Find where the given text appears and provide that cell's center as (x, y) coordinate. 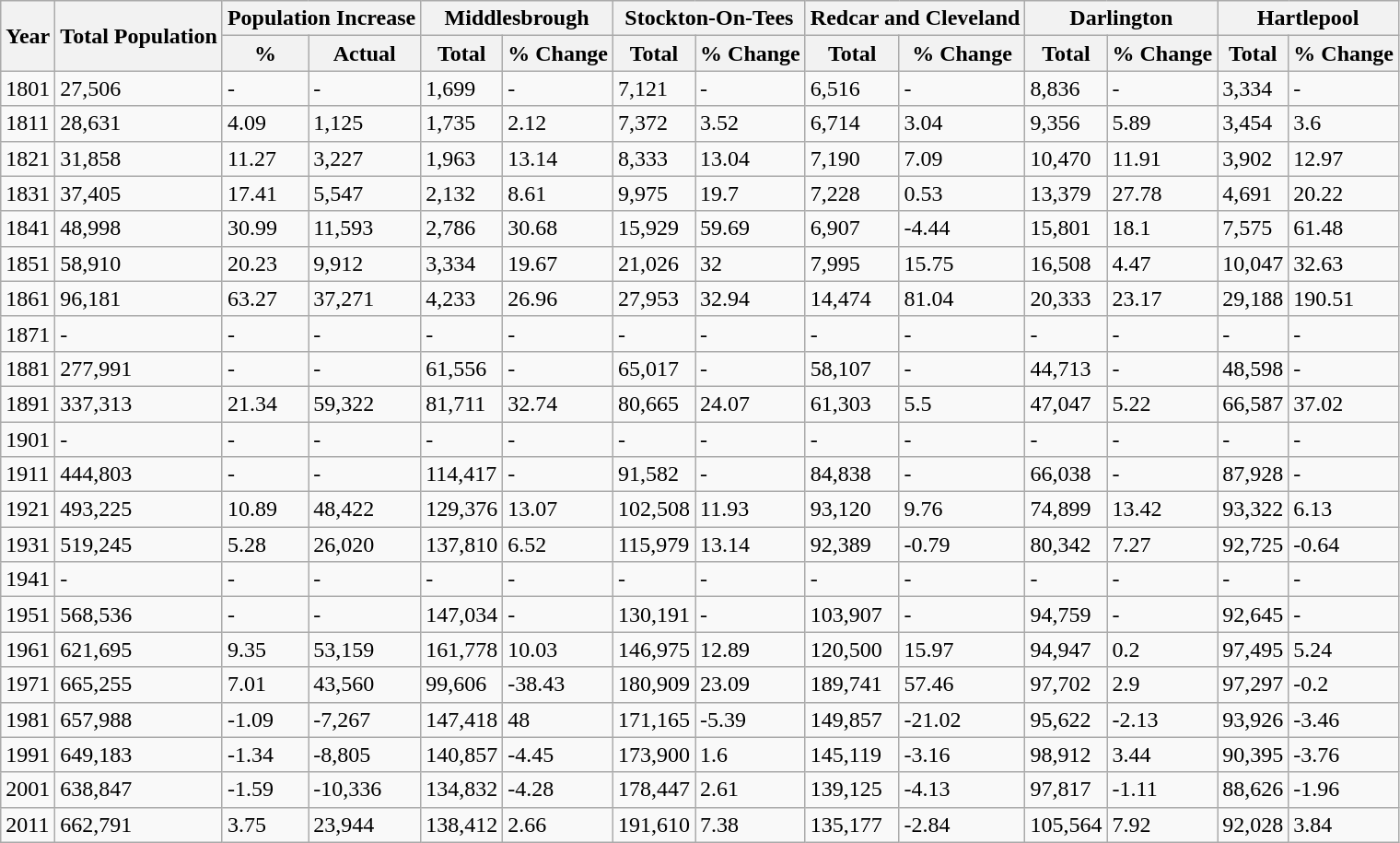
2.9 (1162, 685)
12.89 (751, 650)
2.66 (558, 825)
3.6 (1344, 123)
1851 (28, 263)
638,847 (139, 790)
80,342 (1067, 544)
1971 (28, 685)
1871 (28, 334)
31,858 (139, 158)
94,947 (1067, 650)
-1.96 (1344, 790)
5.22 (1162, 404)
15.97 (962, 650)
19.7 (751, 193)
15,929 (654, 228)
-5.39 (751, 720)
-2.84 (962, 825)
61.48 (1344, 228)
10,470 (1067, 158)
4.09 (265, 123)
493,225 (139, 509)
65,017 (654, 369)
105,564 (1067, 825)
135,177 (852, 825)
191,610 (654, 825)
21,026 (654, 263)
114,417 (462, 474)
74,899 (1067, 509)
Total Population (139, 36)
92,389 (852, 544)
10.89 (265, 509)
28,631 (139, 123)
3,902 (1253, 158)
13.04 (751, 158)
-10,336 (365, 790)
97,817 (1067, 790)
4,691 (1253, 193)
444,803 (139, 474)
2011 (28, 825)
-0.2 (1344, 685)
568,536 (139, 615)
58,107 (852, 369)
66,038 (1067, 474)
130,191 (654, 615)
5.24 (1344, 650)
-2.13 (1162, 720)
519,245 (139, 544)
48 (558, 720)
11.91 (1162, 158)
58,910 (139, 263)
129,376 (462, 509)
-3.76 (1344, 755)
-4.44 (962, 228)
93,120 (852, 509)
47,047 (1067, 404)
30.99 (265, 228)
5,547 (365, 193)
6,907 (852, 228)
26,020 (365, 544)
Stockton-On-Tees (709, 18)
91,582 (654, 474)
140,857 (462, 755)
-38.43 (558, 685)
-3.46 (1344, 720)
139,125 (852, 790)
90,395 (1253, 755)
87,928 (1253, 474)
3.84 (1344, 825)
Middlesbrough (518, 18)
-1.09 (265, 720)
171,165 (654, 720)
9,912 (365, 263)
-4.45 (558, 755)
5.89 (1162, 123)
17.41 (265, 193)
3.44 (1162, 755)
4,233 (462, 299)
7.92 (1162, 825)
8.61 (558, 193)
99,606 (462, 685)
23.09 (751, 685)
-0.64 (1344, 544)
1,963 (462, 158)
20.23 (265, 263)
147,034 (462, 615)
-1.34 (265, 755)
48,998 (139, 228)
180,909 (654, 685)
53,159 (365, 650)
32.63 (1344, 263)
1951 (28, 615)
24.07 (751, 404)
277,991 (139, 369)
21.34 (265, 404)
-3.16 (962, 755)
134,832 (462, 790)
37,271 (365, 299)
95,622 (1067, 720)
10,047 (1253, 263)
93,322 (1253, 509)
20.22 (1344, 193)
7,372 (654, 123)
63.27 (265, 299)
84,838 (852, 474)
Darlington (1122, 18)
1811 (28, 123)
-8,805 (365, 755)
189,741 (852, 685)
97,702 (1067, 685)
5.5 (962, 404)
Hartlepool (1308, 18)
59.69 (751, 228)
98,912 (1067, 755)
43,560 (365, 685)
9,975 (654, 193)
13.07 (558, 509)
13,379 (1067, 193)
80,665 (654, 404)
66,587 (1253, 404)
137,810 (462, 544)
23,944 (365, 825)
9.76 (962, 509)
3.75 (265, 825)
16,508 (1067, 263)
27.78 (1162, 193)
94,759 (1067, 615)
6,714 (852, 123)
Year (28, 36)
649,183 (139, 755)
Population Increase (321, 18)
-4.28 (558, 790)
18.1 (1162, 228)
11,593 (365, 228)
11.27 (265, 158)
1,125 (365, 123)
48,422 (365, 509)
48,598 (1253, 369)
1801 (28, 88)
0.53 (962, 193)
7,575 (1253, 228)
88,626 (1253, 790)
3,454 (1253, 123)
-1.59 (265, 790)
147,418 (462, 720)
7.27 (1162, 544)
8,836 (1067, 88)
37.02 (1344, 404)
146,975 (654, 650)
1961 (28, 650)
-1.11 (1162, 790)
32.94 (751, 299)
97,297 (1253, 685)
149,857 (852, 720)
178,447 (654, 790)
30.68 (558, 228)
665,255 (139, 685)
-7,267 (365, 720)
1941 (28, 580)
6,516 (852, 88)
1981 (28, 720)
92,645 (1253, 615)
37,405 (139, 193)
Redcar and Cleveland (916, 18)
93,926 (1253, 720)
23.17 (1162, 299)
Actual (365, 53)
2,132 (462, 193)
1891 (28, 404)
161,778 (462, 650)
190.51 (1344, 299)
120,500 (852, 650)
26.96 (558, 299)
1,735 (462, 123)
1931 (28, 544)
1831 (28, 193)
337,313 (139, 404)
1881 (28, 369)
2,786 (462, 228)
1,699 (462, 88)
61,556 (462, 369)
173,900 (654, 755)
6.52 (558, 544)
92,725 (1253, 544)
7,121 (654, 88)
2001 (28, 790)
-0.79 (962, 544)
32.74 (558, 404)
96,181 (139, 299)
102,508 (654, 509)
9.35 (265, 650)
27,953 (654, 299)
15,801 (1067, 228)
7.09 (962, 158)
-21.02 (962, 720)
138,412 (462, 825)
29,188 (1253, 299)
8,333 (654, 158)
44,713 (1067, 369)
97,495 (1253, 650)
145,119 (852, 755)
14,474 (852, 299)
1861 (28, 299)
7.01 (265, 685)
657,988 (139, 720)
2.61 (751, 790)
20,333 (1067, 299)
11.93 (751, 509)
1911 (28, 474)
10.03 (558, 650)
19.67 (558, 263)
59,322 (365, 404)
1921 (28, 509)
7,228 (852, 193)
57.46 (962, 685)
7,995 (852, 263)
1821 (28, 158)
5.28 (265, 544)
115,979 (654, 544)
32 (751, 263)
2.12 (558, 123)
1991 (28, 755)
103,907 (852, 615)
3.04 (962, 123)
0.2 (1162, 650)
92,028 (1253, 825)
662,791 (139, 825)
81,711 (462, 404)
1901 (28, 439)
81.04 (962, 299)
621,695 (139, 650)
3,227 (365, 158)
6.13 (1344, 509)
13.42 (1162, 509)
3.52 (751, 123)
4.47 (1162, 263)
12.97 (1344, 158)
61,303 (852, 404)
-4.13 (962, 790)
1.6 (751, 755)
1841 (28, 228)
7.38 (751, 825)
27,506 (139, 88)
% (265, 53)
15.75 (962, 263)
9,356 (1067, 123)
7,190 (852, 158)
